Identify which cell holds the provided text, then report its [x, y] central coordinate. 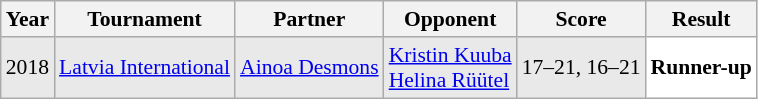
Year [28, 19]
Runner-up [702, 68]
2018 [28, 68]
Tournament [144, 19]
Ainoa Desmons [310, 68]
Opponent [450, 19]
Kristin Kuuba Helina Rüütel [450, 68]
17–21, 16–21 [582, 68]
Partner [310, 19]
Result [702, 19]
Latvia International [144, 68]
Score [582, 19]
